Find where the given text appears and provide that cell's center as [x, y] coordinate. 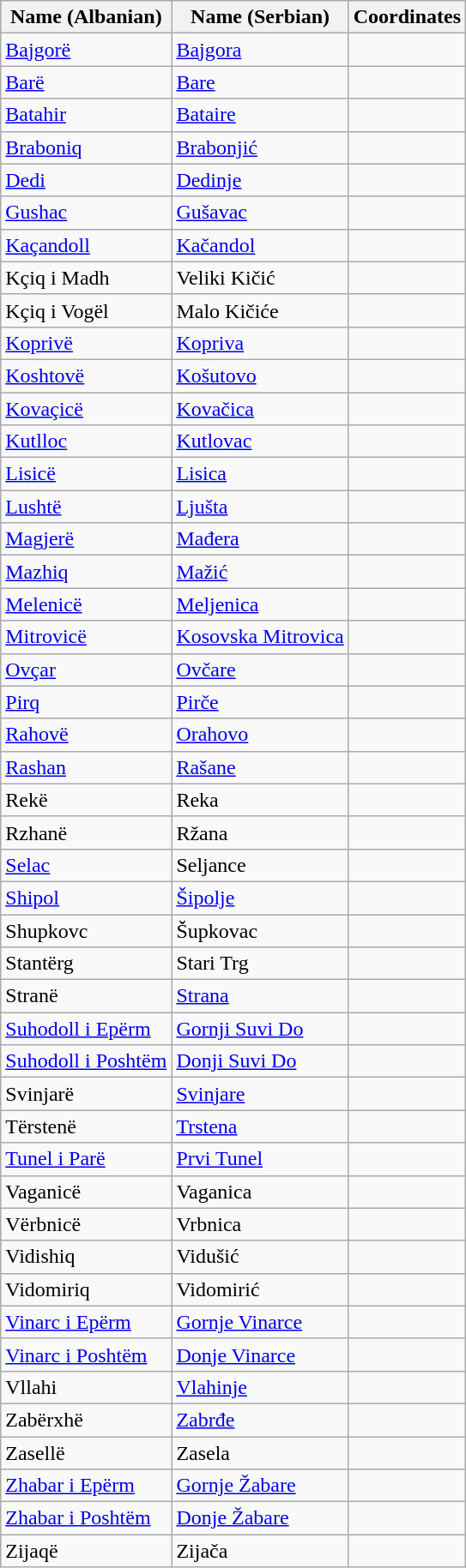
Rzhanë [86, 832]
Name (Serbian) [260, 17]
Veliki Kičić [260, 278]
Malo Kičiće [260, 310]
Ovčare [260, 670]
Lisicë [86, 474]
Zabrđe [260, 1420]
Coordinates [407, 17]
Šupkovac [260, 930]
Vinarc i Epërm [86, 1322]
Košutovo [260, 375]
Vidomiriq [86, 1289]
Mitrovicë [86, 637]
Gushac [86, 213]
Stantërg [86, 964]
Donje Vinarce [260, 1355]
Bataire [260, 115]
Vidomirić [260, 1289]
Ržana [260, 832]
Kosovska Mitrovica [260, 637]
Donji Suvi Do [260, 1061]
Kačandol [260, 245]
Shupkovc [86, 930]
Lushtë [86, 507]
Bare [260, 82]
Vaganicë [86, 1192]
Rekë [86, 800]
Vllahi [86, 1387]
Rahovë [86, 735]
Kçiq i Madh [86, 278]
Kovaçicë [86, 409]
Reka [260, 800]
Vërbnicë [86, 1224]
Brabonjić [260, 147]
Tërstenë [86, 1126]
Kutlloc [86, 442]
Mažić [260, 572]
Bajgora [260, 50]
Gornje Vinarce [260, 1322]
Kopriva [260, 343]
Gušavac [260, 213]
Zabërxhë [86, 1420]
Stranë [86, 996]
Ljušta [260, 507]
Melenicë [86, 604]
Trstena [260, 1126]
Dedinje [260, 180]
Selac [86, 865]
Zasela [260, 1453]
Rashan [86, 767]
Vidishiq [86, 1257]
Mazhiq [86, 572]
Kaçandoll [86, 245]
Zhabar i Epërm [86, 1486]
Strana [260, 996]
Pirq [86, 702]
Bajgorë [86, 50]
Shipol [86, 898]
Meljenica [260, 604]
Magjerë [86, 539]
Suhodoll i Poshtëm [86, 1061]
Pirče [260, 702]
Ovçar [86, 670]
Rašane [260, 767]
Braboniq [86, 147]
Name (Albanian) [86, 17]
Gornji Suvi Do [260, 1029]
Batahir [86, 115]
Vlahinje [260, 1387]
Šipolje [260, 898]
Gornje Žabare [260, 1486]
Zhabar i Poshtëm [86, 1518]
Kçiq i Vogël [86, 310]
Orahovo [260, 735]
Lisica [260, 474]
Suhodoll i Epërm [86, 1029]
Kutlovac [260, 442]
Svinjarë [86, 1094]
Koprivë [86, 343]
Kovačica [260, 409]
Vinarc i Poshtëm [86, 1355]
Prvi Tunel [260, 1159]
Dedi [86, 180]
Seljance [260, 865]
Vaganica [260, 1192]
Zijaqë [86, 1551]
Tunel i Parë [86, 1159]
Vrbnica [260, 1224]
Barë [86, 82]
Svinjare [260, 1094]
Donje Žabare [260, 1518]
Mađera [260, 539]
Stari Trg [260, 964]
Zasellë [86, 1453]
Zijača [260, 1551]
Koshtovë [86, 375]
Vidušić [260, 1257]
